Identify which cell holds the provided text, then report its [X, Y] central coordinate. 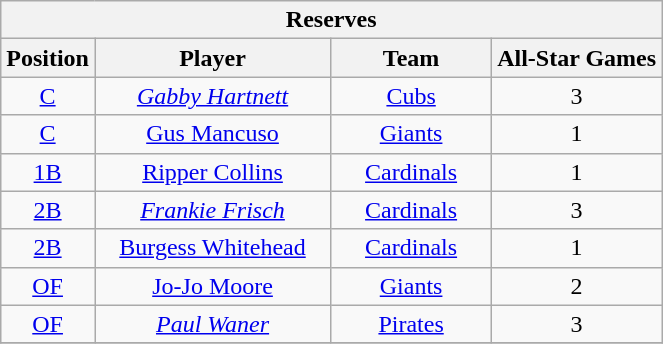
Gus Mancuso [212, 134]
Gabby Hartnett [212, 96]
All-Star Games [577, 58]
Player [212, 58]
Cubs [412, 96]
Team [412, 58]
2 [577, 286]
Reserves [332, 20]
1B [48, 172]
Frankie Frisch [212, 210]
Position [48, 58]
Ripper Collins [212, 172]
Paul Waner [212, 324]
Pirates [412, 324]
Jo-Jo Moore [212, 286]
Burgess Whitehead [212, 248]
